Detect which cell encompasses the target text, then output its [x, y] center coordinate. 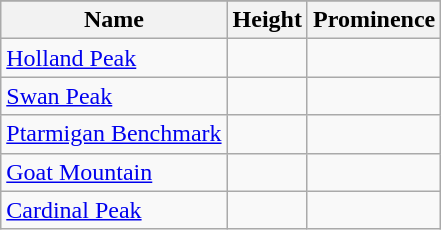
Swan Peak [114, 96]
Ptarmigan Benchmark [114, 134]
Height [267, 20]
Cardinal Peak [114, 210]
Holland Peak [114, 58]
Goat Mountain [114, 172]
Prominence [374, 20]
Name [114, 20]
